For the text-containing cell, return its midpoint in (x, y) coordinate format. 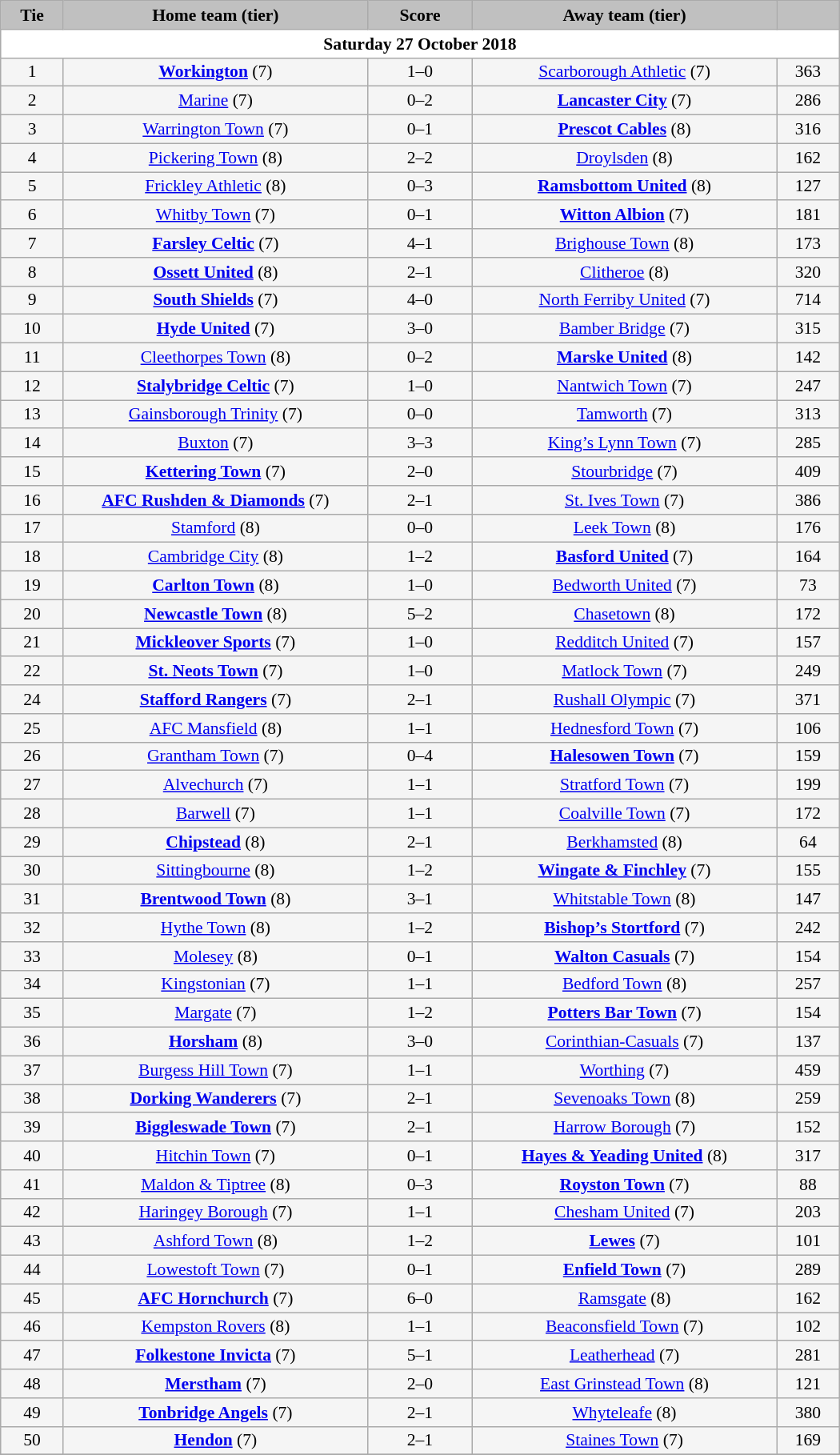
Tamworth (7) (625, 415)
Hednesford Town (7) (625, 728)
50 (32, 1441)
Brentwood Town (8) (215, 900)
Tie (32, 15)
Droylsden (8) (625, 158)
Whitby Town (7) (215, 215)
316 (808, 130)
Warrington Town (7) (215, 130)
173 (808, 243)
7 (32, 243)
AFC Mansfield (8) (215, 728)
320 (808, 272)
Chasetown (8) (625, 614)
AFC Hornchurch (7) (215, 1298)
Ashford Town (8) (215, 1241)
315 (808, 329)
Harrow Borough (7) (625, 1128)
49 (32, 1413)
Carlton Town (8) (215, 586)
363 (808, 72)
Merstham (7) (215, 1384)
121 (808, 1384)
4–0 (419, 300)
Staines Town (7) (625, 1441)
0–4 (419, 756)
Buxton (7) (215, 443)
Mickleover Sports (7) (215, 643)
Stamford (8) (215, 528)
2–2 (419, 158)
31 (32, 900)
Frickley Athletic (8) (215, 186)
203 (808, 1212)
42 (32, 1212)
380 (808, 1413)
5–1 (419, 1356)
Hyde United (7) (215, 329)
Alvechurch (7) (215, 785)
257 (808, 984)
Berkhamsted (8) (625, 842)
Stafford Rangers (7) (215, 699)
Gainsborough Trinity (7) (215, 415)
281 (808, 1356)
5 (32, 186)
15 (32, 471)
47 (32, 1356)
Marine (7) (215, 101)
Haringey Borough (7) (215, 1212)
3–3 (419, 443)
16 (32, 500)
39 (32, 1128)
King’s Lynn Town (7) (625, 443)
Hythe Town (8) (215, 928)
Hendon (7) (215, 1441)
169 (808, 1441)
247 (808, 386)
30 (32, 871)
Potters Bar Town (7) (625, 1013)
Marske United (8) (625, 358)
Rushall Olympic (7) (625, 699)
Margate (7) (215, 1013)
Chipstead (8) (215, 842)
Hitchin Town (7) (215, 1156)
Leek Town (8) (625, 528)
Coalville Town (7) (625, 814)
13 (32, 415)
88 (808, 1184)
Biggleswade Town (7) (215, 1128)
Lowestoft Town (7) (215, 1270)
20 (32, 614)
27 (32, 785)
Newcastle Town (8) (215, 614)
Bishop’s Stortford (7) (625, 928)
Whitstable Town (8) (625, 900)
1 (32, 72)
Kempston Rovers (8) (215, 1327)
12 (32, 386)
73 (808, 586)
14 (32, 443)
Kettering Town (7) (215, 471)
17 (32, 528)
18 (32, 557)
Matlock Town (7) (625, 671)
6–0 (419, 1298)
Sevenoaks Town (8) (625, 1099)
Bedford Town (8) (625, 984)
Dorking Wanderers (7) (215, 1099)
25 (32, 728)
Walton Casuals (7) (625, 956)
Farsley Celtic (7) (215, 243)
Enfield Town (7) (625, 1270)
Folkestone Invicta (7) (215, 1356)
Workington (7) (215, 72)
249 (808, 671)
29 (32, 842)
6 (32, 215)
371 (808, 699)
Kingstonian (7) (215, 984)
41 (32, 1184)
289 (808, 1270)
106 (808, 728)
Ramsgate (8) (625, 1298)
21 (32, 643)
Hayes & Yeading United (8) (625, 1156)
Bamber Bridge (7) (625, 329)
Pickering Town (8) (215, 158)
Stourbridge (7) (625, 471)
Leatherhead (7) (625, 1356)
176 (808, 528)
Clitheroe (8) (625, 272)
Ossett United (8) (215, 272)
Score (419, 15)
40 (32, 1156)
Barwell (7) (215, 814)
4 (32, 158)
3 (32, 130)
127 (808, 186)
459 (808, 1070)
101 (808, 1241)
Cleethorpes Town (8) (215, 358)
Chesham United (7) (625, 1212)
152 (808, 1128)
10 (32, 329)
199 (808, 785)
Stratford Town (7) (625, 785)
181 (808, 215)
Scarborough Athletic (7) (625, 72)
Away team (tier) (625, 15)
43 (32, 1241)
Prescot Cables (8) (625, 130)
137 (808, 1042)
Lewes (7) (625, 1241)
386 (808, 500)
Horsham (8) (215, 1042)
159 (808, 756)
714 (808, 300)
26 (32, 756)
286 (808, 101)
Cambridge City (8) (215, 557)
37 (32, 1070)
2 (32, 101)
Home team (tier) (215, 15)
Royston Town (7) (625, 1184)
64 (808, 842)
Burgess Hill Town (7) (215, 1070)
409 (808, 471)
33 (32, 956)
19 (32, 586)
Whyteleafe (8) (625, 1413)
Tonbridge Angels (7) (215, 1413)
Worthing (7) (625, 1070)
313 (808, 415)
285 (808, 443)
11 (32, 358)
46 (32, 1327)
Grantham Town (7) (215, 756)
Corinthian-Casuals (7) (625, 1042)
Basford United (7) (625, 557)
Lancaster City (7) (625, 101)
32 (32, 928)
147 (808, 900)
259 (808, 1099)
38 (32, 1099)
102 (808, 1327)
9 (32, 300)
36 (32, 1042)
Ramsbottom United (8) (625, 186)
34 (32, 984)
28 (32, 814)
Witton Albion (7) (625, 215)
Halesowen Town (7) (625, 756)
Beaconsfield Town (7) (625, 1327)
St. Neots Town (7) (215, 671)
Redditch United (7) (625, 643)
North Ferriby United (7) (625, 300)
157 (808, 643)
Brighouse Town (8) (625, 243)
AFC Rushden & Diamonds (7) (215, 500)
Sittingbourne (8) (215, 871)
Bedworth United (7) (625, 586)
5–2 (419, 614)
3–1 (419, 900)
Molesey (8) (215, 956)
164 (808, 557)
East Grinstead Town (8) (625, 1384)
8 (32, 272)
35 (32, 1013)
St. Ives Town (7) (625, 500)
317 (808, 1156)
Stalybridge Celtic (7) (215, 386)
22 (32, 671)
24 (32, 699)
Maldon & Tiptree (8) (215, 1184)
45 (32, 1298)
142 (808, 358)
South Shields (7) (215, 300)
44 (32, 1270)
Nantwich Town (7) (625, 386)
Wingate & Finchley (7) (625, 871)
4–1 (419, 243)
155 (808, 871)
48 (32, 1384)
242 (808, 928)
Saturday 27 October 2018 (420, 44)
